Return (X, Y) of the center of cell containing provided text 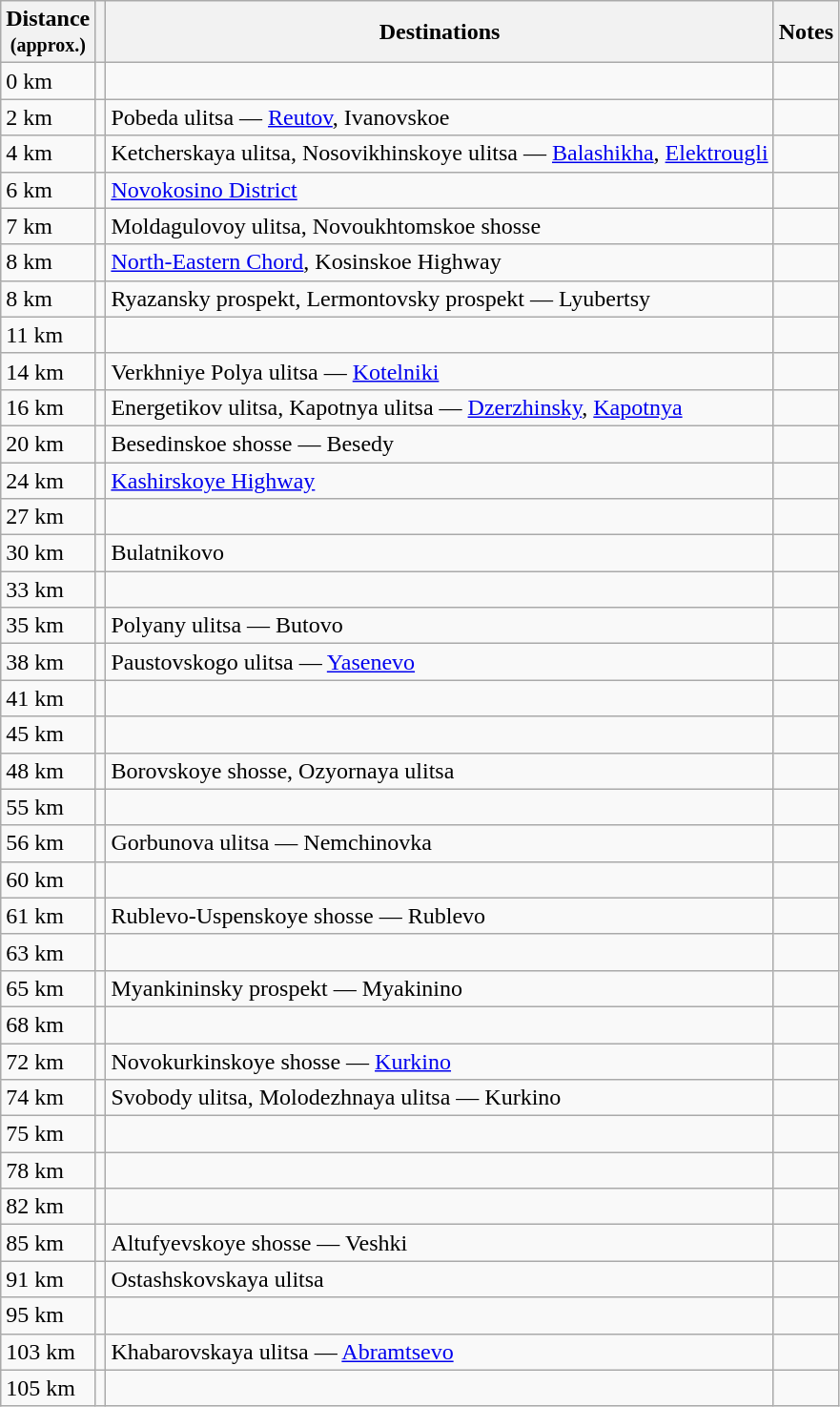
75 km (48, 1134)
Distance(approx.) (48, 32)
82 km (48, 1207)
Rublevo-Uspenskoye shosse — Rublevo (440, 916)
Borovskoye shosse, Ozyornaya ulitsa (440, 771)
56 km (48, 843)
74 km (48, 1098)
Polyany ulitsa — Butovo (440, 626)
Moldagulovoy ulitsa, Novoukhtomskoe shosse (440, 226)
North-Eastern Chord, Kosinskoe Highway (440, 262)
103 km (48, 1352)
27 km (48, 517)
11 km (48, 335)
45 km (48, 735)
41 km (48, 698)
Svobody ulitsa, Molodezhnaya ulitsa — Kurkino (440, 1098)
Kashirskoye Highway (440, 480)
35 km (48, 626)
Myankininsky prospekt — Myakinino (440, 988)
4 km (48, 154)
Ryazansky prospekt, Lermontovsky prospekt — Lyubertsy (440, 299)
Gorbunova ulitsa — Nemchinovka (440, 843)
Verkhniye Polya ulitsa — Kotelniki (440, 371)
Novokosino District (440, 190)
65 km (48, 988)
61 km (48, 916)
Ketcherskaya ulitsa, Nosovikhinskoye ulitsa — Balashikha, Elektrougli (440, 154)
6 km (48, 190)
91 km (48, 1279)
Besedinskoe shosse — Besedy (440, 444)
2 km (48, 117)
16 km (48, 407)
38 km (48, 662)
60 km (48, 879)
85 km (48, 1243)
33 km (48, 590)
Energetikov ulitsa, Kapotnya ulitsa — Dzerzhinsky, Kapotnya (440, 407)
14 km (48, 371)
95 km (48, 1315)
72 km (48, 1062)
Bulatnikovo (440, 553)
Khabarovskaya ulitsa — Abramtsevo (440, 1352)
48 km (48, 771)
78 km (48, 1170)
30 km (48, 553)
Notes (806, 32)
20 km (48, 444)
Pobeda ulitsa — Reutov, Ivanovskoe (440, 117)
7 km (48, 226)
0 km (48, 81)
24 km (48, 480)
68 km (48, 1024)
55 km (48, 807)
Destinations (440, 32)
63 km (48, 952)
Altufyevskoye shosse — Veshki (440, 1243)
Ostashskovskaya ulitsa (440, 1279)
105 km (48, 1388)
Novokurkinskoye shosse — Kurkino (440, 1062)
Paustovskogo ulitsa — Yasenevo (440, 662)
